Scan for the cell matching the given text and deliver its (x, y) coordinate at center. 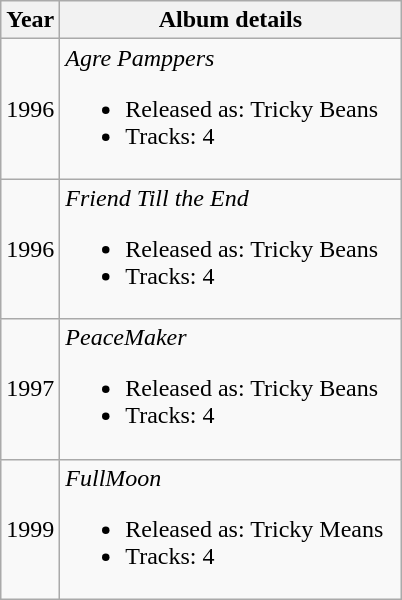
FullMoonReleased as: Tricky MeansTracks: 4 (230, 529)
Album details (230, 20)
PeaceMakerReleased as: Tricky BeansTracks: 4 (230, 389)
Agre PamppersReleased as: Tricky BeansTracks: 4 (230, 109)
1999 (30, 529)
Year (30, 20)
1997 (30, 389)
Friend Till the EndReleased as: Tricky BeansTracks: 4 (230, 249)
